Capture the cell that displays the provided text and extract its (X, Y) central coordinate. 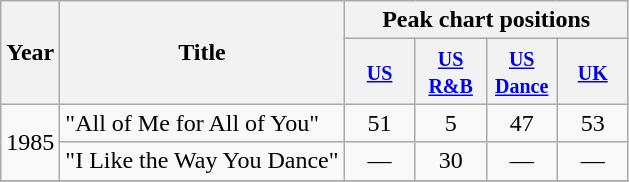
"All of Me for All of You" (202, 123)
51 (380, 123)
"I Like the Way You Dance" (202, 161)
US (380, 72)
UK (592, 72)
53 (592, 123)
47 (522, 123)
5 (450, 123)
30 (450, 161)
Peak chart positions (486, 20)
Year (30, 52)
US Dance (522, 72)
US R&B (450, 72)
1985 (30, 142)
Title (202, 52)
